Scan for the cell matching the given text and deliver its (x, y) coordinate at center. 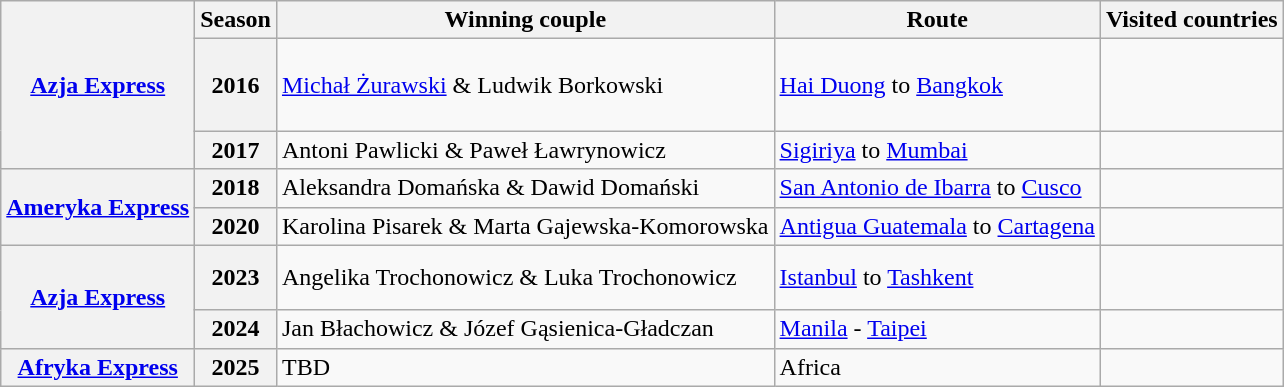
Istanbul to Tashkent (937, 278)
Angelika Trochonowicz & Luka Trochonowicz (525, 278)
2025 (236, 367)
2020 (236, 226)
Winning couple (525, 20)
Antigua Guatemala to Cartagena (937, 226)
San Antonio de Ibarra to Cusco (937, 188)
2018 (236, 188)
Ameryka Express (98, 207)
Africa (937, 367)
Antoni Pawlicki & Paweł Ławrynowicz (525, 150)
Manila - Taipei (937, 329)
2023 (236, 278)
Hai Duong to Bangkok (937, 85)
2024 (236, 329)
Jan Błachowicz & Józef Gąsienica-Gładczan (525, 329)
Visited countries (1192, 20)
Michał Żurawski & Ludwik Borkowski (525, 85)
Afryka Express (98, 367)
Route (937, 20)
Aleksandra Domańska & Dawid Domański (525, 188)
Season (236, 20)
TBD (525, 367)
2016 (236, 85)
Sigiriya to Mumbai (937, 150)
Karolina Pisarek & Marta Gajewska-Komorowska (525, 226)
2017 (236, 150)
